Return the (X, Y) coordinate for the center point of the cell that contains the specified text.  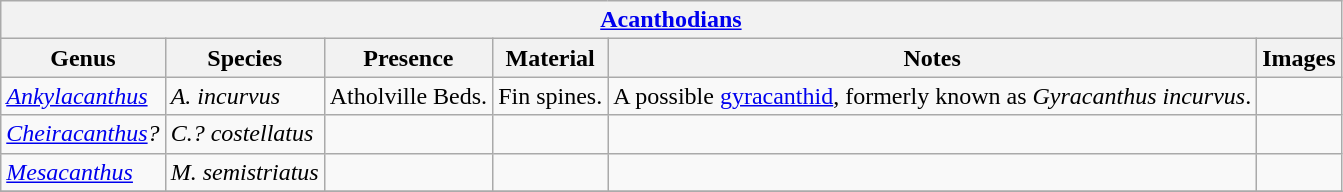
Images (1299, 58)
A. incurvus (244, 96)
Species (244, 58)
Cheiracanthus? (83, 134)
Notes (932, 58)
Atholville Beds. (408, 96)
M. semistriatus (244, 172)
Acanthodians (671, 20)
Material (550, 58)
Fin spines. (550, 96)
A possible gyracanthid, formerly known as Gyracanthus incurvus. (932, 96)
C.? costellatus (244, 134)
Mesacanthus (83, 172)
Ankylacanthus (83, 96)
Presence (408, 58)
Genus (83, 58)
